Extract the [x, y] coordinate from the center of the cell holding the provided text.  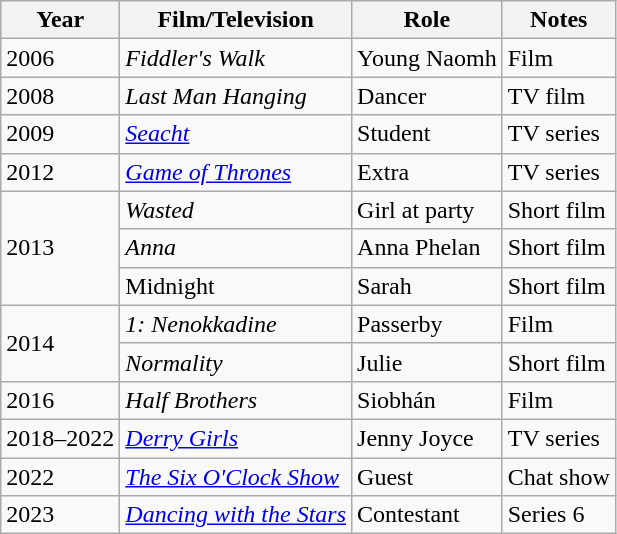
Half Brothers [236, 400]
Series 6 [558, 515]
Role [428, 20]
Anna Phelan [428, 248]
Fiddler's Walk [236, 58]
2013 [60, 248]
Dancer [428, 96]
Last Man Hanging [236, 96]
The Six O'Clock Show [236, 477]
Chat show [558, 477]
Passerby [428, 324]
Derry Girls [236, 438]
2009 [60, 134]
Extra [428, 172]
Julie [428, 362]
TV film [558, 96]
1: Nenokkadine [236, 324]
Game of Thrones [236, 172]
2023 [60, 515]
2016 [60, 400]
Film/Television [236, 20]
2012 [60, 172]
Year [60, 20]
Notes [558, 20]
2006 [60, 58]
Seacht [236, 134]
Student [428, 134]
2018–2022 [60, 438]
Normality [236, 362]
Wasted [236, 210]
Jenny Joyce [428, 438]
2014 [60, 343]
Contestant [428, 515]
Dancing with the Stars [236, 515]
2008 [60, 96]
Young Naomh [428, 58]
Siobhán [428, 400]
Guest [428, 477]
2022 [60, 477]
Sarah [428, 286]
Midnight [236, 286]
Anna [236, 248]
Girl at party [428, 210]
